For the text-containing cell, return its midpoint in (X, Y) coordinate format. 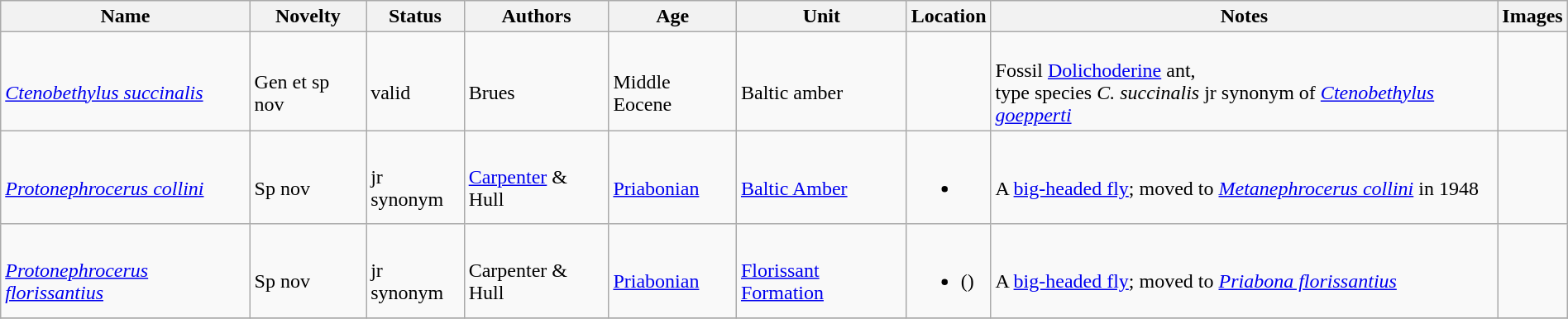
Gen et sp nov (308, 81)
Ctenobethylus succinalis (126, 81)
valid (415, 81)
Unit (821, 17)
Notes (1244, 17)
Images (1532, 17)
Novelty (308, 17)
Baltic Amber (821, 177)
Name (126, 17)
Brues (536, 81)
Fossil Dolichoderine ant, type species C. succinalis jr synonym of Ctenobethylus goepperti (1244, 81)
Location (949, 17)
Age (673, 17)
Middle Eocene (673, 81)
Baltic amber (821, 81)
A big-headed fly; moved to Metanephrocerus collini in 1948 (1244, 177)
() (949, 271)
A big-headed fly; moved to Priabona florissantius (1244, 271)
Authors (536, 17)
Protonephrocerus collini (126, 177)
Protonephrocerus florissantius (126, 271)
Florissant Formation (821, 271)
Status (415, 17)
